Return the (X, Y) coordinate for the center point of the cell that contains the specified text.  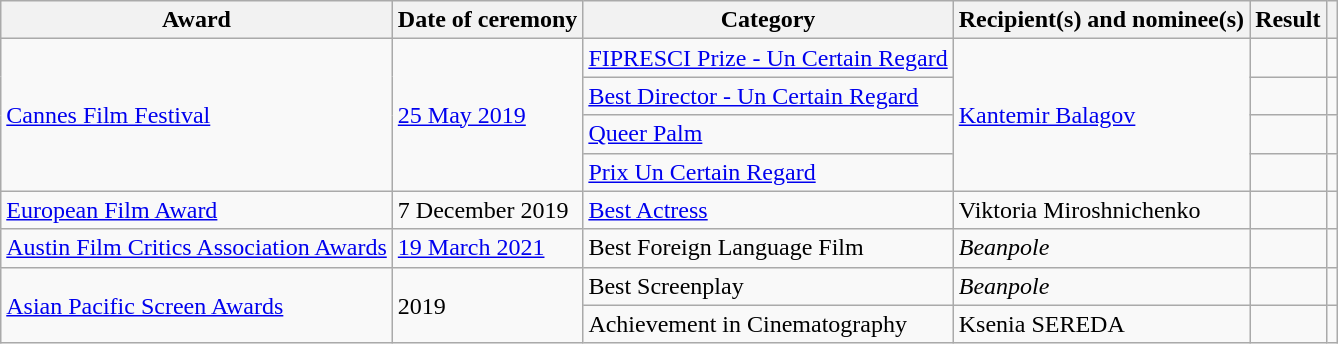
Queer Palm (768, 134)
Date of ceremony (488, 20)
Asian Pacific Screen Awards (197, 305)
Best Director - Un Certain Regard (768, 96)
25 May 2019 (488, 115)
Achievement in Cinematography (768, 324)
Best Foreign Language Film (768, 248)
Best Screenplay (768, 286)
Kantemir Balagov (1101, 115)
Result (1288, 20)
Best Actress (768, 210)
Viktoria Miroshnichenko (1101, 210)
Category (768, 20)
Prix Un Certain Regard (768, 172)
Recipient(s) and nominee(s) (1101, 20)
European Film Award (197, 210)
FIPRESCI Prize - Un Certain Regard (768, 58)
19 March 2021 (488, 248)
Award (197, 20)
7 December 2019 (488, 210)
Austin Film Critics Association Awards (197, 248)
2019 (488, 305)
Cannes Film Festival (197, 115)
Ksenia SEREDA (1101, 324)
